Identify which cell holds the provided text, then report its [X, Y] central coordinate. 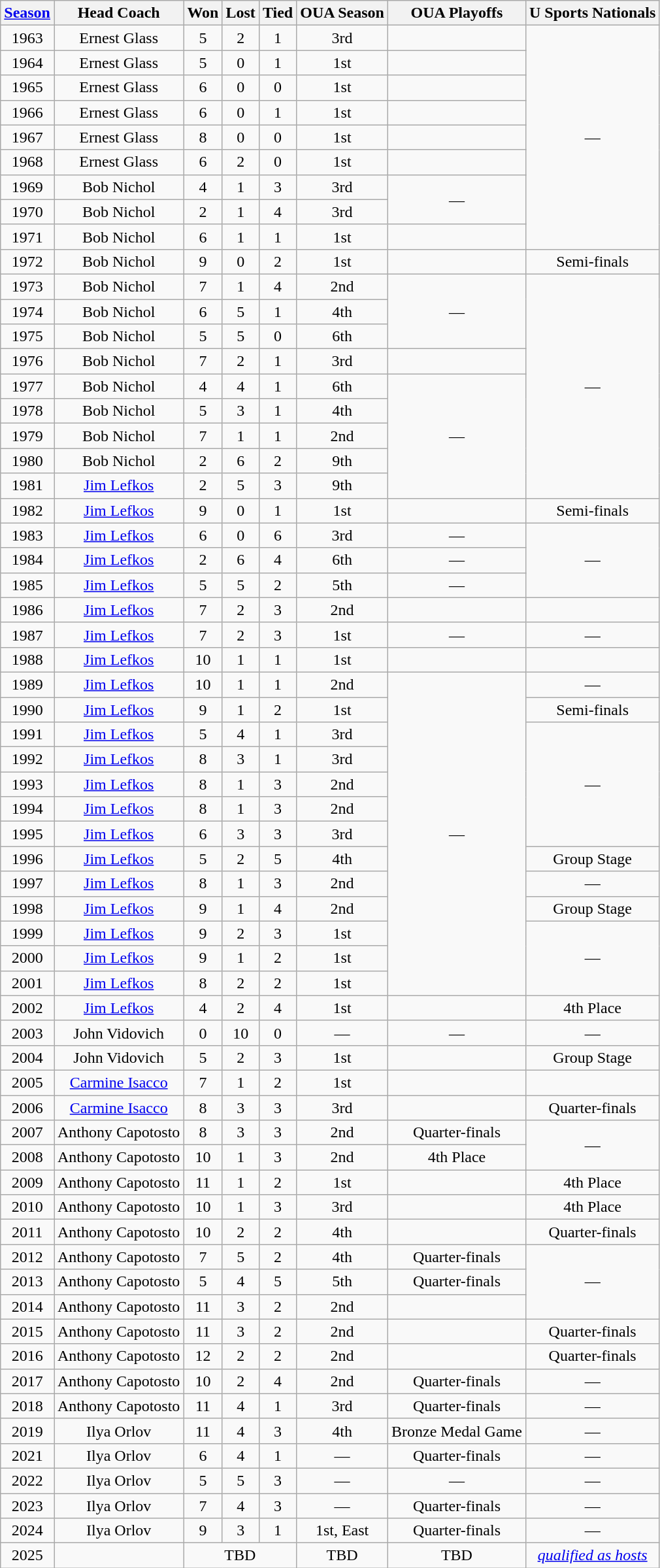
1980 [27, 461]
2015 [27, 1331]
1979 [27, 436]
OUA Season [342, 13]
Lost [240, 13]
2017 [27, 1381]
1976 [27, 361]
2023 [27, 1505]
2025 [27, 1556]
2004 [27, 1058]
1963 [27, 38]
2013 [27, 1282]
1985 [27, 585]
OUA Playoffs [456, 13]
1973 [27, 286]
1969 [27, 187]
1990 [27, 709]
Head Coach [118, 13]
1983 [27, 535]
1991 [27, 735]
2002 [27, 1008]
2009 [27, 1182]
1964 [27, 63]
1988 [27, 659]
2011 [27, 1232]
1978 [27, 411]
1970 [27, 212]
2016 [27, 1356]
2007 [27, 1133]
1993 [27, 784]
1998 [27, 909]
2014 [27, 1307]
2003 [27, 1033]
1981 [27, 486]
2021 [27, 1456]
1974 [27, 312]
2005 [27, 1082]
2022 [27, 1480]
1994 [27, 809]
1989 [27, 684]
Won [203, 13]
2008 [27, 1158]
2010 [27, 1207]
1996 [27, 859]
1995 [27, 834]
2024 [27, 1531]
2000 [27, 958]
2019 [27, 1431]
1971 [27, 237]
1967 [27, 137]
Season [27, 13]
1982 [27, 510]
1977 [27, 386]
12 [203, 1356]
qualified as hosts [592, 1556]
1972 [27, 261]
2006 [27, 1108]
Tied [277, 13]
1999 [27, 933]
1997 [27, 884]
U Sports Nationals [592, 13]
1986 [27, 610]
1987 [27, 635]
1984 [27, 560]
1968 [27, 162]
2012 [27, 1257]
1965 [27, 88]
1992 [27, 759]
1st, East [342, 1531]
1966 [27, 112]
2018 [27, 1406]
Bronze Medal Game [456, 1431]
1975 [27, 337]
2001 [27, 983]
